Detect which cell encompasses the target text, then output its (x, y) center coordinate. 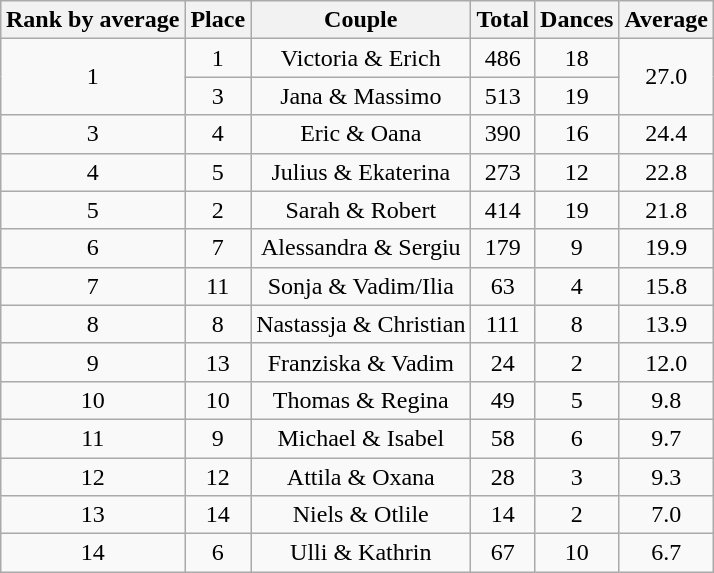
27.0 (666, 77)
Alessandra & Sergiu (361, 248)
Sonja & Vadim/Ilia (361, 286)
Place (218, 20)
414 (503, 210)
Michael & Isabel (361, 438)
28 (503, 477)
Sarah & Robert (361, 210)
15.8 (666, 286)
6.7 (666, 553)
9.8 (666, 400)
486 (503, 58)
Ulli & Kathrin (361, 553)
Jana & Massimo (361, 96)
58 (503, 438)
Thomas & Regina (361, 400)
Victoria & Erich (361, 58)
Total (503, 20)
273 (503, 172)
Eric & Oana (361, 134)
390 (503, 134)
24.4 (666, 134)
13.9 (666, 324)
Franziska & Vadim (361, 362)
12.0 (666, 362)
Julius & Ekaterina (361, 172)
111 (503, 324)
19.9 (666, 248)
63 (503, 286)
Dances (577, 20)
21.8 (666, 210)
67 (503, 553)
22.8 (666, 172)
Average (666, 20)
7.0 (666, 515)
18 (577, 58)
9.3 (666, 477)
513 (503, 96)
Niels & Otlile (361, 515)
49 (503, 400)
Attila & Oxana (361, 477)
Nastassja & Christian (361, 324)
9.7 (666, 438)
Rank by average (92, 20)
Couple (361, 20)
16 (577, 134)
24 (503, 362)
179 (503, 248)
